Output the (X, Y) coordinate of the center of the cell containing the given text.  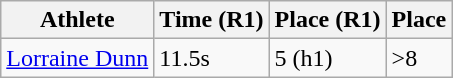
Athlete (78, 20)
Lorraine Dunn (78, 58)
>8 (419, 58)
Time (R1) (212, 20)
11.5s (212, 58)
Place (R1) (328, 20)
Place (419, 20)
5 (h1) (328, 58)
